Find where the given text appears and provide that cell's center as [X, Y] coordinate. 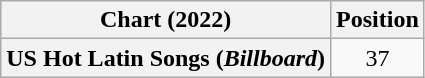
Chart (2022) [166, 20]
37 [378, 58]
US Hot Latin Songs (Billboard) [166, 58]
Position [378, 20]
